Extract the [X, Y] coordinate from the center of the cell holding the provided text.  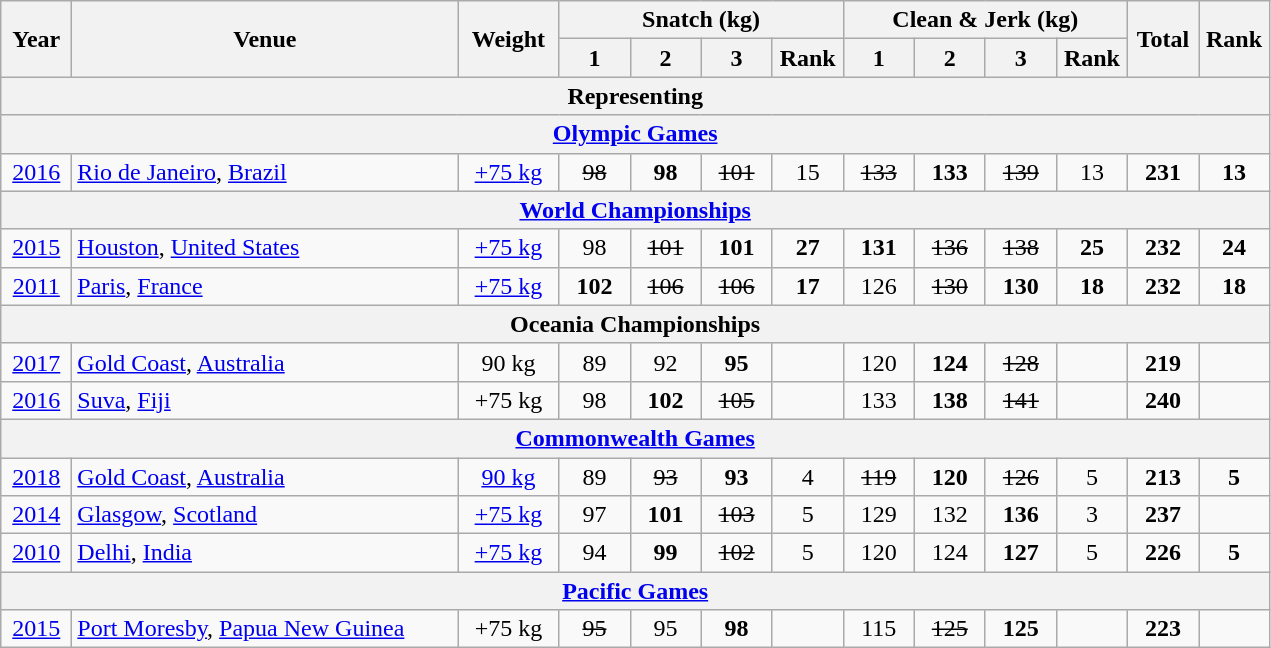
141 [1020, 400]
223 [1162, 629]
129 [878, 515]
105 [736, 400]
131 [878, 248]
115 [878, 629]
Glasgow, Scotland [265, 515]
2014 [36, 515]
213 [1162, 477]
2011 [36, 286]
119 [878, 477]
237 [1162, 515]
128 [1020, 362]
94 [594, 553]
Total [1162, 39]
Paris, France [265, 286]
Rio de Janeiro, Brazil [265, 172]
Representing [636, 96]
15 [808, 172]
Houston, United States [265, 248]
Weight [508, 39]
2017 [36, 362]
Port Moresby, Papua New Guinea [265, 629]
27 [808, 248]
97 [594, 515]
Clean & Jerk (kg) [985, 20]
25 [1092, 248]
Year [36, 39]
4 [808, 477]
103 [736, 515]
2010 [36, 553]
24 [1234, 248]
Olympic Games [636, 134]
219 [1162, 362]
Oceania Championships [636, 324]
Commonwealth Games [636, 438]
231 [1162, 172]
132 [950, 515]
240 [1162, 400]
226 [1162, 553]
Venue [265, 39]
Suva, Fiji [265, 400]
Delhi, India [265, 553]
17 [808, 286]
99 [666, 553]
2018 [36, 477]
92 [666, 362]
Snatch (kg) [701, 20]
139 [1020, 172]
127 [1020, 553]
Pacific Games [636, 591]
World Championships [636, 210]
